Pinpoint the cell where the given text exists, returning its (X, Y) midpoint coordinate. 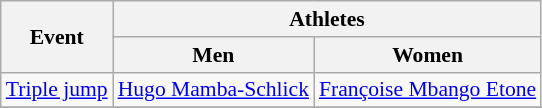
Women (428, 55)
Hugo Mamba-Schlick (214, 90)
Men (214, 55)
Françoise Mbango Etone (428, 90)
Athletes (328, 19)
Triple jump (57, 90)
Event (57, 36)
